Extract the (X, Y) coordinate from the center of the cell holding the provided text.  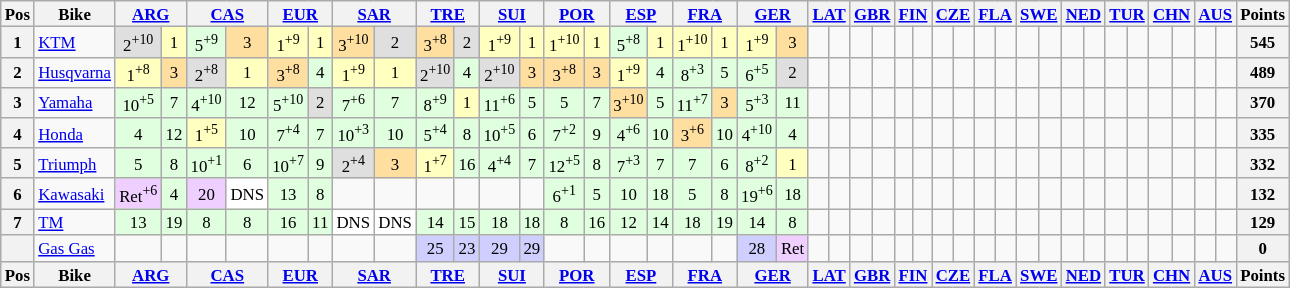
4+4 (499, 163)
11+7 (692, 103)
Triumph (74, 163)
370 (1262, 103)
332 (1262, 163)
10+1 (206, 163)
1+5 (206, 133)
5+9 (206, 42)
7+3 (628, 163)
19+6 (757, 194)
Husqvarna (74, 72)
12+5 (564, 163)
Kawasaki (74, 194)
129 (1262, 222)
Honda (74, 133)
20 (206, 194)
15 (466, 222)
7+2 (564, 133)
0 (1262, 248)
5+10 (288, 103)
7+6 (353, 103)
KTM (74, 42)
8+3 (692, 72)
7+4 (288, 133)
2+8 (206, 72)
11+6 (499, 103)
5+4 (435, 133)
489 (1262, 72)
28 (757, 248)
132 (1262, 194)
6+1 (564, 194)
2+4 (353, 163)
25 (435, 248)
1+7 (435, 163)
8+9 (435, 103)
Ret (793, 248)
8+2 (757, 163)
Ret+6 (138, 194)
10+7 (288, 163)
23 (466, 248)
TM (74, 222)
5+3 (757, 103)
4+6 (628, 133)
Gas Gas (74, 248)
3+6 (692, 133)
6+5 (757, 72)
10+3 (353, 133)
Yamaha (74, 103)
5+8 (628, 42)
335 (1262, 133)
545 (1262, 42)
1+8 (138, 72)
